Scan for the cell matching the given text and deliver its (x, y) coordinate at center. 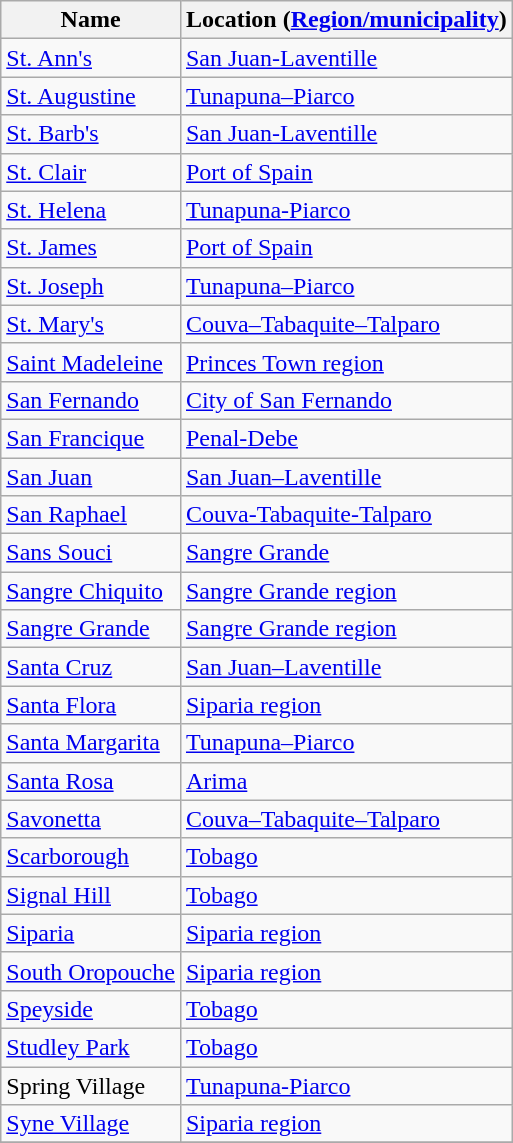
St. Helena (91, 210)
Penal-Debe (346, 438)
Scarborough (91, 857)
St. Mary's (91, 324)
Syne Village (91, 1124)
Savonetta (91, 819)
St. Clair (91, 172)
Sans Souci (91, 553)
Studley Park (91, 1047)
St. Barb's (91, 134)
San Juan (91, 477)
Signal Hill (91, 895)
St. Joseph (91, 286)
Siparia (91, 933)
San Fernando (91, 400)
San Francique (91, 438)
South Oropouche (91, 971)
St. James (91, 248)
Santa Rosa (91, 781)
St. Augustine (91, 96)
Arima (346, 781)
Saint Madeleine (91, 362)
Location (Region/municipality) (346, 20)
Santa Margarita (91, 743)
Santa Cruz (91, 667)
City of San Fernando (346, 400)
Princes Town region (346, 362)
St. Ann's (91, 58)
Speyside (91, 1009)
Sangre Chiquito (91, 591)
Name (91, 20)
Couva-Tabaquite-Talparo (346, 515)
Santa Flora (91, 705)
Spring Village (91, 1085)
San Raphael (91, 515)
